From the cell containing the given text, extract its center point as [X, Y] coordinate. 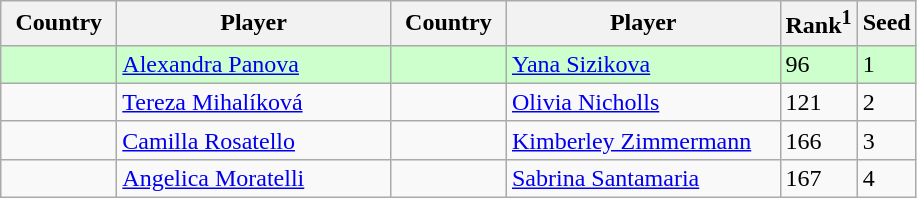
Kimberley Zimmermann [643, 140]
96 [818, 64]
166 [818, 140]
4 [886, 178]
Angelica Moratelli [254, 178]
Sabrina Santamaria [643, 178]
1 [886, 64]
Camilla Rosatello [254, 140]
Olivia Nicholls [643, 102]
3 [886, 140]
Seed [886, 24]
Alexandra Panova [254, 64]
121 [818, 102]
Tereza Mihalíková [254, 102]
167 [818, 178]
Yana Sizikova [643, 64]
Rank1 [818, 24]
2 [886, 102]
